Pinpoint the cell where the given text exists, returning its (x, y) midpoint coordinate. 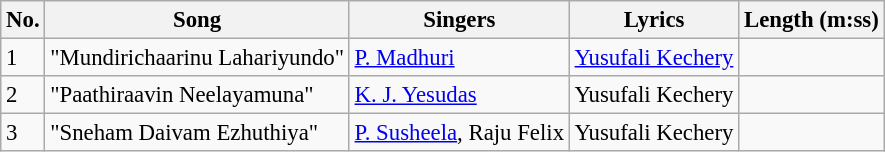
1 (23, 58)
Lyrics (654, 20)
2 (23, 95)
K. J. Yesudas (459, 95)
"Paathiraavin Neelayamuna" (197, 95)
P. Madhuri (459, 58)
Song (197, 20)
Length (m:ss) (812, 20)
P. Susheela, Raju Felix (459, 133)
3 (23, 133)
No. (23, 20)
Singers (459, 20)
"Mundirichaarinu Lahariyundo" (197, 58)
"Sneham Daivam Ezhuthiya" (197, 133)
